Search for the cell housing the specified text and yield its [x, y] center coordinate. 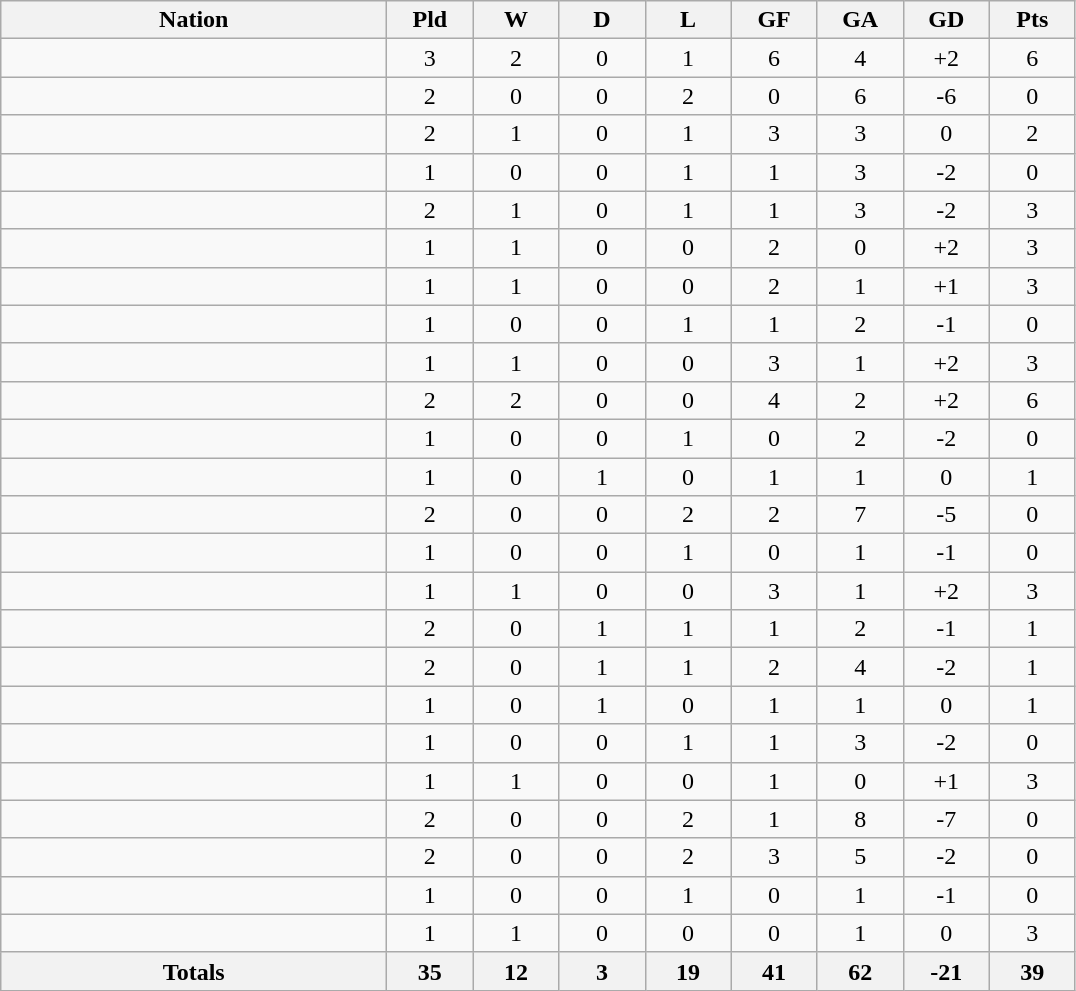
GA [860, 20]
7 [860, 515]
Totals [194, 971]
-7 [946, 819]
39 [1032, 971]
Pld [430, 20]
Pts [1032, 20]
-21 [946, 971]
-5 [946, 515]
W [516, 20]
8 [860, 819]
62 [860, 971]
GD [946, 20]
12 [516, 971]
GF [774, 20]
35 [430, 971]
-6 [946, 96]
5 [860, 857]
D [602, 20]
L [688, 20]
41 [774, 971]
19 [688, 971]
Nation [194, 20]
